Extract the [x, y] coordinate from the center of the cell holding the provided text.  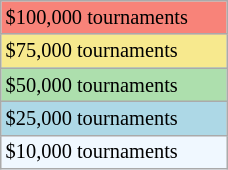
$50,000 tournaments [114, 85]
$10,000 tournaments [114, 152]
$100,000 tournaments [114, 17]
$25,000 tournaments [114, 118]
$75,000 tournaments [114, 51]
